Detect which cell encompasses the target text, then output its (x, y) center coordinate. 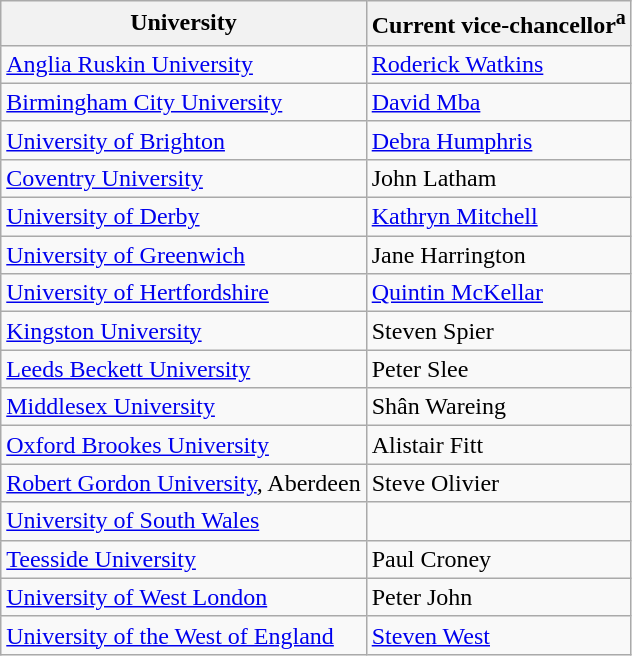
Coventry University (184, 178)
Steven West (498, 635)
Teesside University (184, 559)
University of Derby (184, 217)
Jane Harrington (498, 255)
Kingston University (184, 331)
University of West London (184, 597)
University of Greenwich (184, 255)
Steven Spier (498, 331)
Leeds Beckett University (184, 369)
University (184, 24)
Alistair Fitt (498, 445)
Steve Olivier (498, 483)
Peter John (498, 597)
University of South Wales (184, 521)
Birmingham City University (184, 102)
Current vice-chancellora (498, 24)
Robert Gordon University, Aberdeen (184, 483)
Oxford Brookes University (184, 445)
University of Brighton (184, 140)
Quintin McKellar (498, 293)
David Mba (498, 102)
Kathryn Mitchell (498, 217)
Middlesex University (184, 407)
University of the West of England (184, 635)
Anglia Ruskin University (184, 64)
Peter Slee (498, 369)
Shân Wareing (498, 407)
University of Hertfordshire (184, 293)
Roderick Watkins (498, 64)
John Latham (498, 178)
Paul Croney (498, 559)
Debra Humphris (498, 140)
